From the cell containing the given text, extract its center point as (x, y) coordinate. 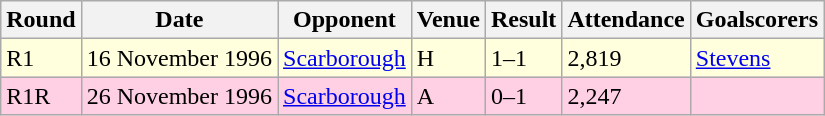
Stevens (756, 58)
2,819 (626, 58)
16 November 1996 (179, 58)
H (448, 58)
1–1 (523, 58)
R1R (41, 96)
0–1 (523, 96)
Result (523, 20)
Opponent (345, 20)
2,247 (626, 96)
Attendance (626, 20)
Venue (448, 20)
26 November 1996 (179, 96)
Goalscorers (756, 20)
A (448, 96)
Round (41, 20)
Date (179, 20)
R1 (41, 58)
